For the text-containing cell, return its midpoint in (X, Y) coordinate format. 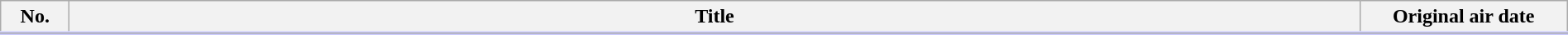
Original air date (1464, 17)
Title (715, 17)
No. (35, 17)
